Return the (X, Y) coordinate for the center point of the cell that contains the specified text.  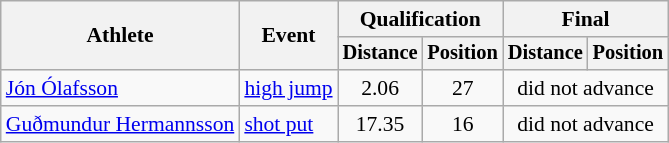
Qualification (420, 19)
high jump (288, 88)
shot put (288, 124)
Guðmundur Hermannsson (120, 124)
Event (288, 36)
17.35 (380, 124)
2.06 (380, 88)
Jón Ólafsson (120, 88)
Final (586, 19)
Athlete (120, 36)
27 (462, 88)
16 (462, 124)
